Find where the given text appears and provide that cell's center as [x, y] coordinate. 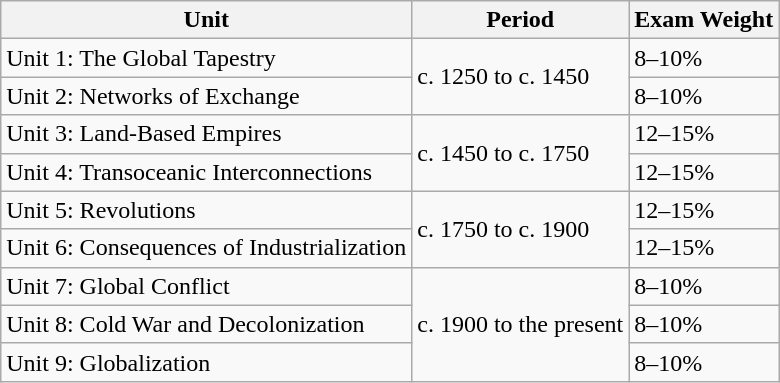
Unit 7: Global Conflict [206, 286]
Unit 8: Cold War and Decolonization [206, 324]
c. 1250 to c. 1450 [520, 77]
c. 1900 to the present [520, 324]
Unit 2: Networks of Exchange [206, 96]
Exam Weight [704, 20]
c. 1450 to c. 1750 [520, 153]
c. 1750 to c. 1900 [520, 229]
Unit 5: Revolutions [206, 210]
Unit [206, 20]
Unit 9: Globalization [206, 362]
Unit 4: Transoceanic Interconnections [206, 172]
Unit 1: The Global Tapestry [206, 58]
Unit 3: Land-Based Empires [206, 134]
Unit 6: Consequences of Industrialization [206, 248]
Period [520, 20]
